Scan for the cell matching the given text and deliver its (x, y) coordinate at center. 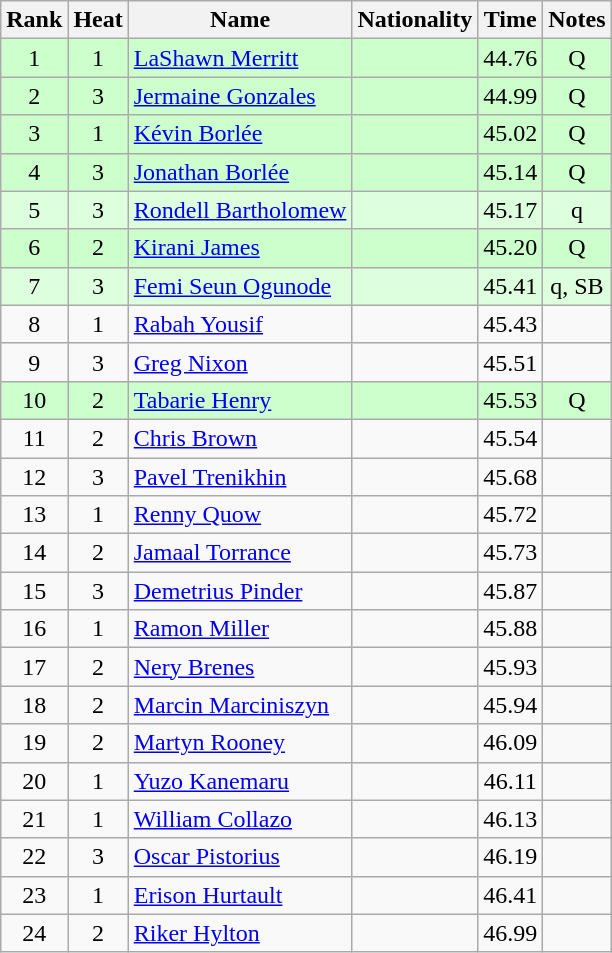
45.68 (510, 477)
Name (240, 20)
9 (34, 362)
5 (34, 210)
45.87 (510, 591)
Rabah Yousif (240, 324)
4 (34, 172)
Tabarie Henry (240, 400)
18 (34, 705)
Demetrius Pinder (240, 591)
45.20 (510, 248)
Oscar Pistorius (240, 857)
44.76 (510, 58)
Marcin Marciniszyn (240, 705)
45.94 (510, 705)
45.43 (510, 324)
45.72 (510, 515)
Jermaine Gonzales (240, 96)
6 (34, 248)
45.51 (510, 362)
q (577, 210)
45.93 (510, 667)
45.41 (510, 286)
24 (34, 933)
22 (34, 857)
Kirani James (240, 248)
Riker Hylton (240, 933)
17 (34, 667)
46.19 (510, 857)
Chris Brown (240, 438)
Erison Hurtault (240, 895)
q, SB (577, 286)
46.13 (510, 819)
Renny Quow (240, 515)
20 (34, 781)
45.53 (510, 400)
Time (510, 20)
7 (34, 286)
12 (34, 477)
46.99 (510, 933)
23 (34, 895)
46.09 (510, 743)
16 (34, 629)
Nationality (415, 20)
Pavel Trenikhin (240, 477)
19 (34, 743)
45.54 (510, 438)
45.88 (510, 629)
11 (34, 438)
Notes (577, 20)
14 (34, 553)
46.41 (510, 895)
45.02 (510, 134)
Ramon Miller (240, 629)
10 (34, 400)
Jamaal Torrance (240, 553)
46.11 (510, 781)
45.73 (510, 553)
Femi Seun Ogunode (240, 286)
William Collazo (240, 819)
Rank (34, 20)
LaShawn Merritt (240, 58)
45.17 (510, 210)
Heat (98, 20)
Yuzo Kanemaru (240, 781)
15 (34, 591)
8 (34, 324)
Martyn Rooney (240, 743)
Rondell Bartholomew (240, 210)
Kévin Borlée (240, 134)
Greg Nixon (240, 362)
13 (34, 515)
45.14 (510, 172)
Nery Brenes (240, 667)
Jonathan Borlée (240, 172)
21 (34, 819)
44.99 (510, 96)
